Extract the (X, Y) coordinate from the center of the cell holding the provided text.  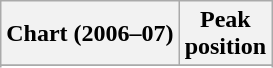
Peakposition (225, 34)
Chart (2006–07) (90, 34)
